Identify which cell holds the provided text, then report its [x, y] central coordinate. 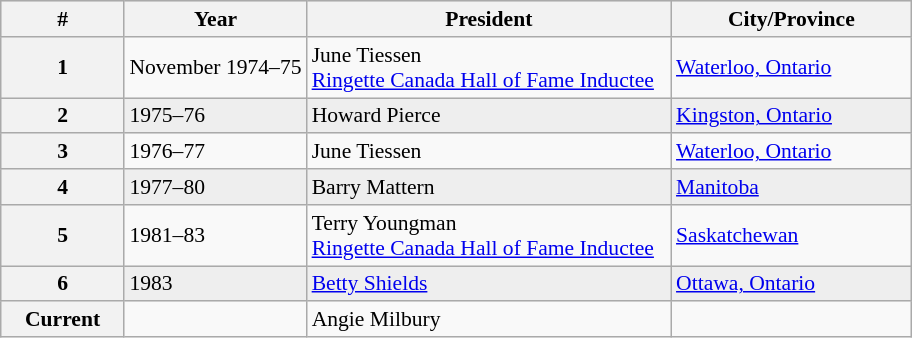
2 [63, 116]
4 [63, 187]
1981–83 [215, 236]
Betty Shields [489, 284]
6 [63, 284]
1 [63, 68]
Barry Mattern [489, 187]
City/Province [792, 19]
1975–76 [215, 116]
# [63, 19]
Howard Pierce [489, 116]
1976–77 [215, 152]
President [489, 19]
November 1974–75 [215, 68]
5 [63, 236]
June TiessenRingette Canada Hall of Fame Inductee [489, 68]
Current [63, 320]
Year [215, 19]
Manitoba [792, 187]
Angie Milbury [489, 320]
Terry YoungmanRingette Canada Hall of Fame Inductee [489, 236]
Ottawa, Ontario [792, 284]
Kingston, Ontario [792, 116]
Saskatchewan [792, 236]
1983 [215, 284]
1977–80 [215, 187]
June Tiessen [489, 152]
3 [63, 152]
